Extract the (X, Y) coordinate from the center of the cell holding the provided text.  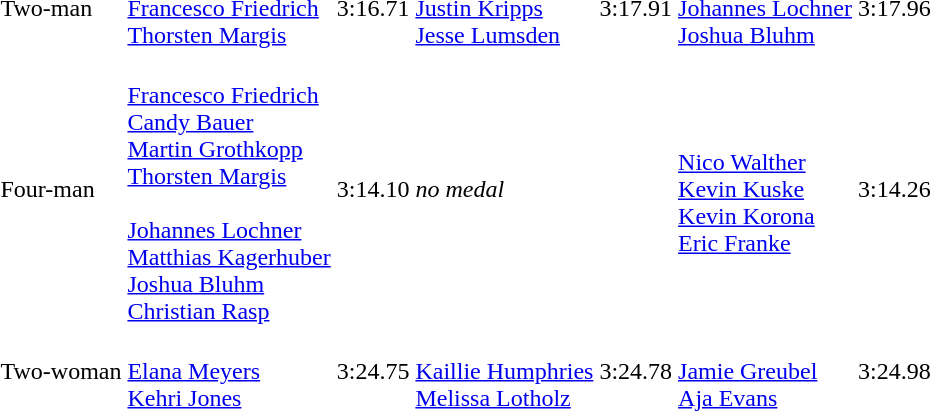
3:14.10 (373, 190)
no medal (544, 190)
Nico WaltherKevin KuskeKevin KoronaEric Franke (766, 190)
Francesco FriedrichCandy BauerMartin GrothkoppThorsten MargisJohannes LochnerMatthias KagerhuberJoshua BluhmChristian Rasp (229, 190)
